Determine the (X, Y) coordinate at the center of the cell enclosing the given text.  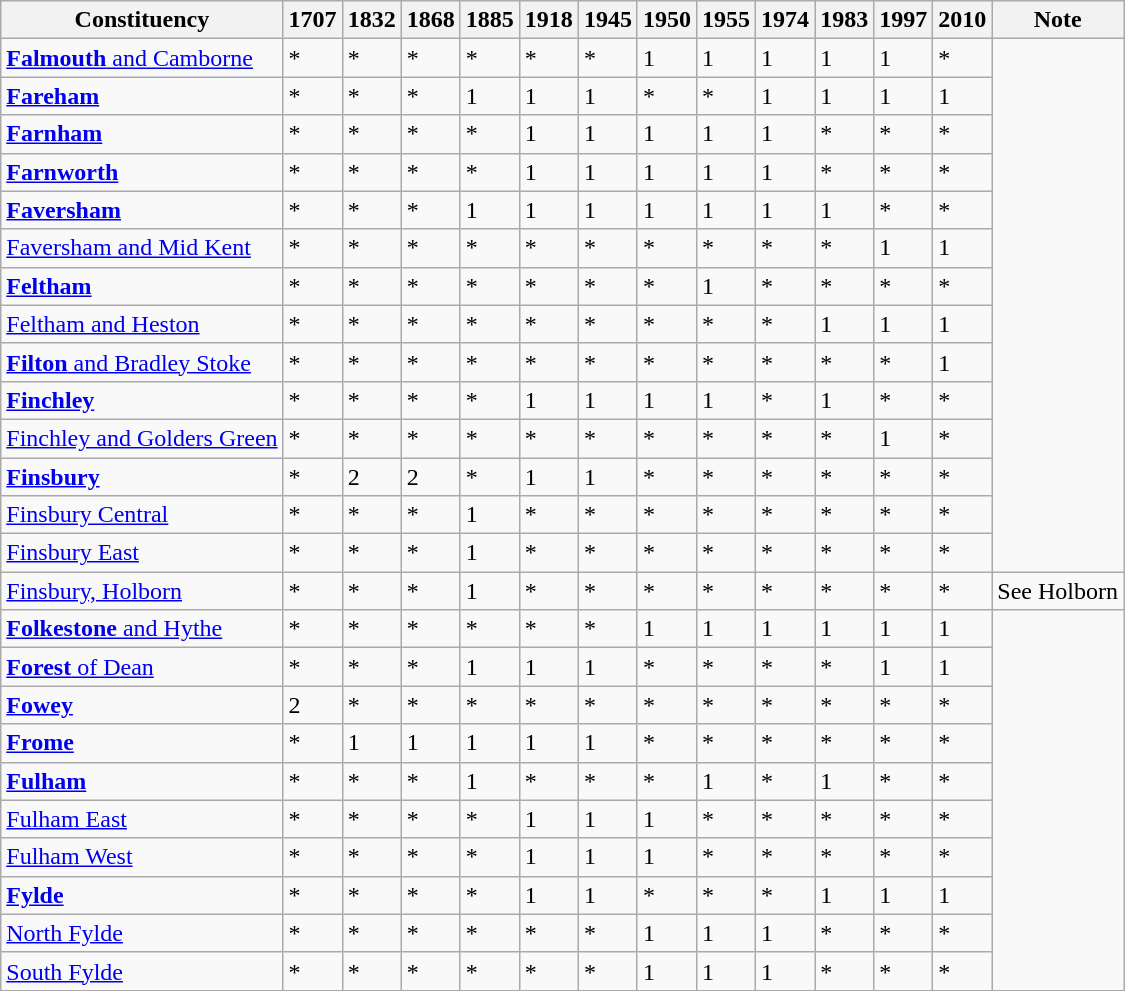
Fulham West (142, 857)
Filton and Bradley Stoke (142, 362)
North Fylde (142, 933)
1868 (430, 20)
Faversham (142, 210)
Falmouth and Camborne (142, 58)
Farnham (142, 134)
Faversham and Mid Kent (142, 248)
Fylde (142, 895)
1918 (548, 20)
Folkestone and Hythe (142, 629)
Feltham (142, 286)
Finsbury, Holborn (142, 591)
Finsbury East (142, 553)
2010 (962, 20)
1945 (608, 20)
Finchley and Golders Green (142, 438)
Note (1058, 20)
1832 (372, 20)
South Fylde (142, 971)
Frome (142, 743)
1997 (904, 20)
Fareham (142, 96)
Forest of Dean (142, 667)
Constituency (142, 20)
Feltham and Heston (142, 324)
1950 (666, 20)
See Holborn (1058, 591)
Fulham East (142, 819)
Fulham (142, 781)
Farnworth (142, 172)
1885 (490, 20)
Fowey (142, 705)
Finsbury (142, 477)
1955 (726, 20)
1974 (786, 20)
Finsbury Central (142, 515)
1983 (844, 20)
Finchley (142, 400)
1707 (312, 20)
